Pinpoint the cell where the given text exists, returning its [x, y] midpoint coordinate. 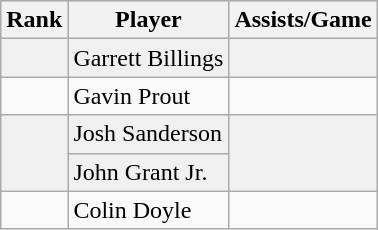
Garrett Billings [148, 58]
Assists/Game [303, 20]
Josh Sanderson [148, 134]
Rank [34, 20]
John Grant Jr. [148, 172]
Colin Doyle [148, 210]
Player [148, 20]
Gavin Prout [148, 96]
